Output the [x, y] coordinate of the center of the cell containing the given text.  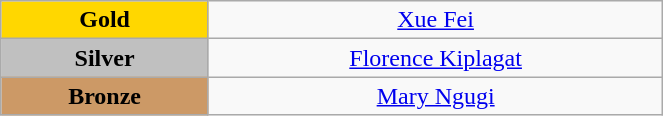
Florence Kiplagat [435, 58]
Bronze [105, 96]
Silver [105, 58]
Gold [105, 20]
Mary Ngugi [435, 96]
Xue Fei [435, 20]
